Locate the cell with the specified text and output its [X, Y] center coordinate. 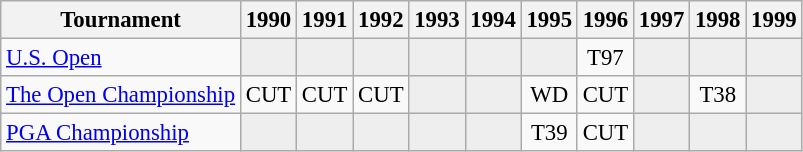
T38 [718, 95]
1997 [661, 20]
1998 [718, 20]
1993 [437, 20]
T39 [549, 133]
The Open Championship [121, 95]
U.S. Open [121, 58]
1991 [325, 20]
1999 [774, 20]
WD [549, 95]
1995 [549, 20]
1994 [493, 20]
Tournament [121, 20]
1996 [605, 20]
1990 [268, 20]
1992 [381, 20]
T97 [605, 58]
PGA Championship [121, 133]
